Find where the given text appears and provide that cell's center as [X, Y] coordinate. 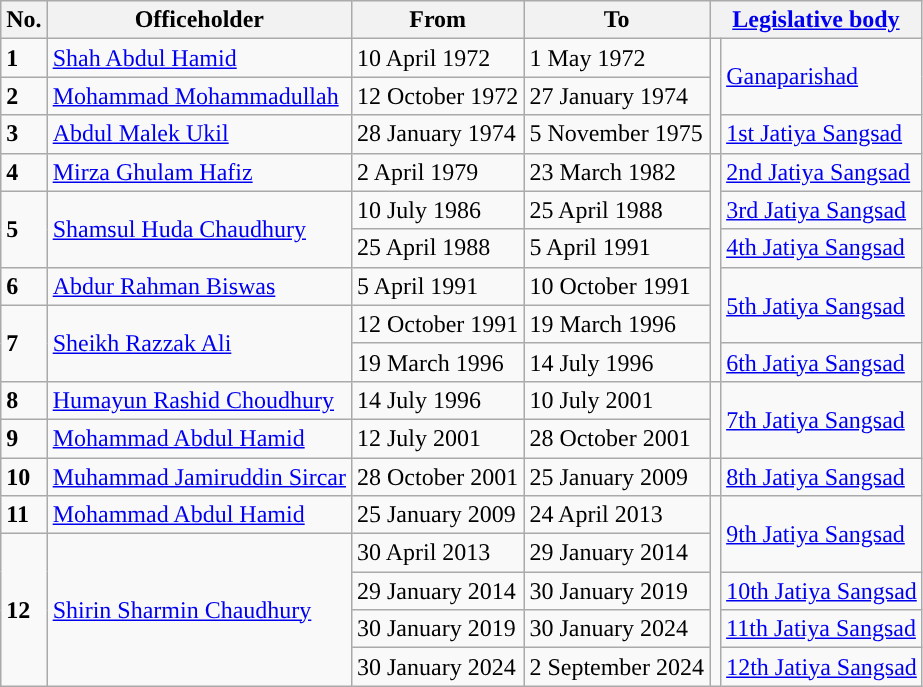
1 May 1972 [617, 58]
Legislative body [816, 20]
12 October 1972 [437, 96]
10th Jatiya Sangsad [822, 591]
Muhammad Jamiruddin Sircar [199, 477]
5th Jatiya Sangsad [822, 305]
12th Jatiya Sangsad [822, 667]
10 April 1972 [437, 58]
Shah Abdul Hamid [199, 58]
2 September 2024 [617, 667]
6th Jatiya Sangsad [822, 362]
3 [24, 134]
Abdul Malek Ukil [199, 134]
11th Jatiya Sangsad [822, 629]
Shamsul Huda Chaudhury [199, 229]
12 [24, 610]
28 January 1974 [437, 134]
2 April 1979 [437, 172]
4 [24, 172]
Humayun Rashid Choudhury [199, 400]
5 November 1975 [617, 134]
23 March 1982 [617, 172]
From [437, 20]
4th Jatiya Sangsad [822, 248]
7th Jatiya Sangsad [822, 419]
Mohammad Mohammadullah [199, 96]
Mirza Ghulam Hafiz [199, 172]
Ganaparishad [822, 77]
10 October 1991 [617, 286]
2nd Jatiya Sangsad [822, 172]
9 [24, 438]
11 [24, 515]
10 July 1986 [437, 210]
No. [24, 20]
27 January 1974 [617, 96]
30 April 2013 [437, 553]
Sheikh Razzak Ali [199, 343]
5 [24, 229]
To [617, 20]
1 [24, 58]
10 July 2001 [617, 400]
Shirin Sharmin Chaudhury [199, 610]
Abdur Rahman Biswas [199, 286]
12 July 2001 [437, 438]
8th Jatiya Sangsad [822, 477]
3rd Jatiya Sangsad [822, 210]
7 [24, 343]
8 [24, 400]
12 October 1991 [437, 324]
2 [24, 96]
6 [24, 286]
24 April 2013 [617, 515]
1st Jatiya Sangsad [822, 134]
10 [24, 477]
Officeholder [199, 20]
9th Jatiya Sangsad [822, 534]
